Return the (X, Y) coordinate for the center point of the cell that contains the specified text.  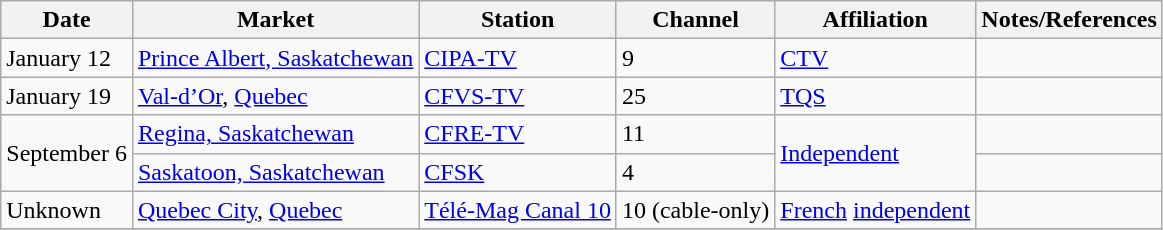
Saskatoon, Saskatchewan (275, 172)
CTV (876, 58)
CFVS-TV (518, 96)
TQS (876, 96)
10 (cable-only) (695, 210)
Prince Albert, Saskatchewan (275, 58)
French independent (876, 210)
January 19 (67, 96)
September 6 (67, 153)
9 (695, 58)
4 (695, 172)
Affiliation (876, 20)
CIPA-TV (518, 58)
Independent (876, 153)
CFRE-TV (518, 134)
Quebec City, Quebec (275, 210)
CFSK (518, 172)
Regina, Saskatchewan (275, 134)
Unknown (67, 210)
Market (275, 20)
January 12 (67, 58)
11 (695, 134)
25 (695, 96)
Channel (695, 20)
Date (67, 20)
Val-d’Or, Quebec (275, 96)
Télé-Mag Canal 10 (518, 210)
Station (518, 20)
Notes/References (1070, 20)
